Capture the cell that displays the provided text and extract its [X, Y] central coordinate. 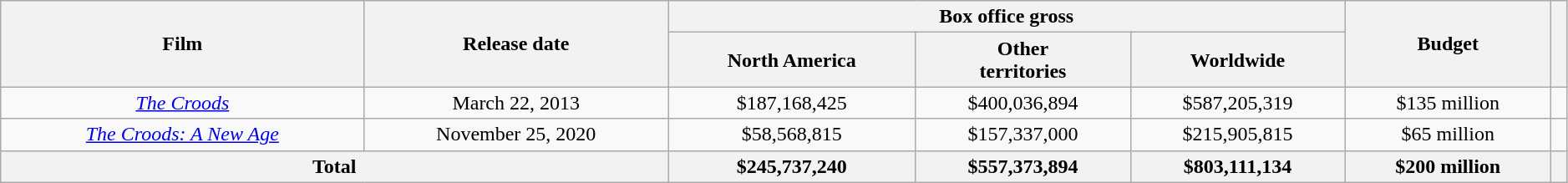
Film [182, 43]
March 22, 2013 [516, 103]
$587,205,319 [1238, 103]
$245,737,240 [792, 166]
Worldwide [1238, 60]
$58,568,815 [792, 135]
November 25, 2020 [516, 135]
Box office gross [1007, 17]
The Croods [182, 103]
Otherterritories [1022, 60]
$215,905,815 [1238, 135]
$187,168,425 [792, 103]
$803,111,134 [1238, 166]
$557,373,894 [1022, 166]
Release date [516, 43]
$65 million [1448, 135]
$200 million [1448, 166]
$135 million [1448, 103]
Budget [1448, 43]
Total [334, 166]
The Croods: A New Age [182, 135]
$157,337,000 [1022, 135]
North America [792, 60]
$400,036,894 [1022, 103]
